Scan for the cell matching the given text and deliver its [x, y] coordinate at center. 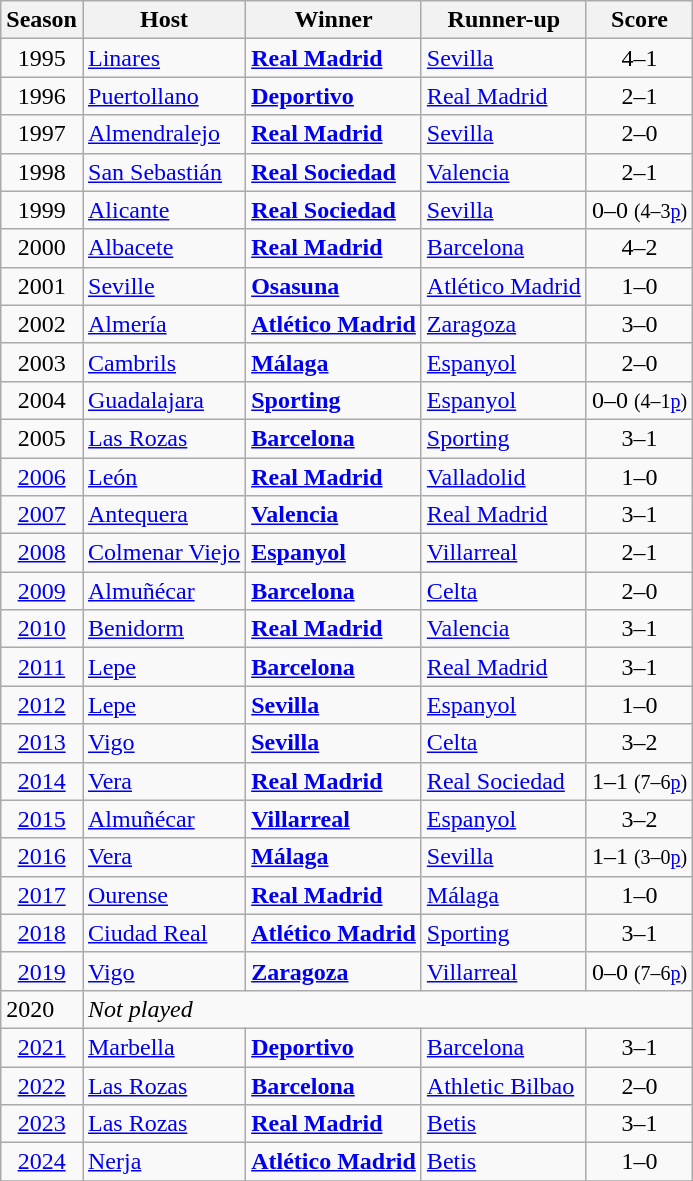
Puertollano [164, 96]
Cambrils [164, 362]
2022 [42, 1085]
Runner-up [504, 20]
2003 [42, 362]
0–0 (4–1p) [639, 400]
2009 [42, 591]
Guadalajara [164, 400]
Colmenar Viejo [164, 553]
1997 [42, 134]
2013 [42, 743]
Season [42, 20]
Not played [387, 1009]
2014 [42, 781]
4–2 [639, 248]
2023 [42, 1124]
Marbella [164, 1047]
Valladolid [504, 477]
2001 [42, 286]
2005 [42, 438]
Linares [164, 58]
1998 [42, 172]
0–0 (7–6p) [639, 971]
Antequera [164, 515]
2020 [42, 1009]
2006 [42, 477]
2018 [42, 933]
San Sebastián [164, 172]
1–1 (7–6p) [639, 781]
Athletic Bilbao [504, 1085]
2015 [42, 819]
2010 [42, 629]
2008 [42, 553]
2000 [42, 248]
Ourense [164, 895]
0–0 (4–3p) [639, 210]
2012 [42, 705]
Almendralejo [164, 134]
2019 [42, 971]
Almería [164, 324]
1995 [42, 58]
2017 [42, 895]
Score [639, 20]
Seville [164, 286]
Host [164, 20]
Winner [334, 20]
2007 [42, 515]
Ciudad Real [164, 933]
Alicante [164, 210]
Benidorm [164, 629]
Albacete [164, 248]
2016 [42, 857]
1999 [42, 210]
Nerja [164, 1162]
2011 [42, 667]
2024 [42, 1162]
1–1 (3–0p) [639, 857]
1996 [42, 96]
2002 [42, 324]
2004 [42, 400]
3–0 [639, 324]
4–1 [639, 58]
2021 [42, 1047]
León [164, 477]
Osasuna [334, 286]
